Find where the given text appears and provide that cell's center as [X, Y] coordinate. 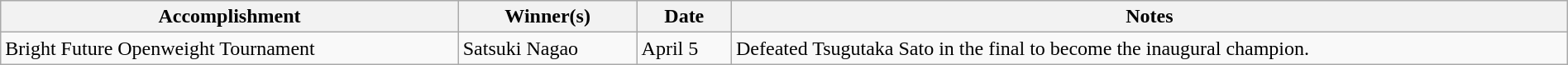
Bright Future Openweight Tournament [230, 48]
Satsuki Nagao [547, 48]
Notes [1150, 17]
Accomplishment [230, 17]
Date [684, 17]
April 5 [684, 48]
Defeated Tsugutaka Sato in the final to become the inaugural champion. [1150, 48]
Winner(s) [547, 17]
